From the cell containing the given text, extract its center point as (X, Y) coordinate. 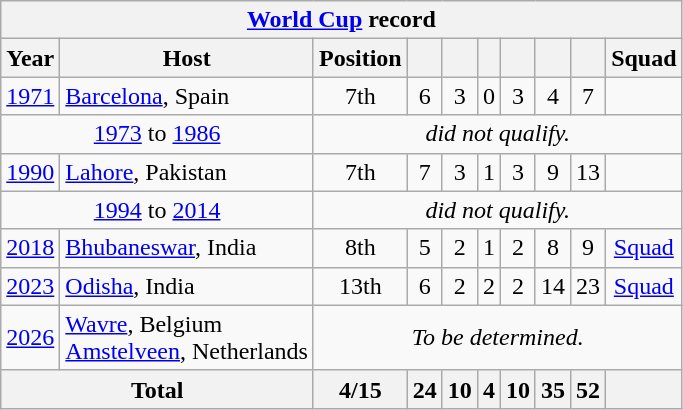
1971 (30, 96)
5 (424, 248)
Host (187, 58)
4/15 (360, 389)
2018 (30, 248)
Bhubaneswar, India (187, 248)
13th (360, 286)
1990 (30, 172)
To be determined. (498, 338)
35 (552, 389)
2023 (30, 286)
2026 (30, 338)
Lahore, Pakistan (187, 172)
Wavre, Belgium Amstelveen, Netherlands (187, 338)
1973 to 1986 (158, 134)
Position (360, 58)
8th (360, 248)
14 (552, 286)
1994 to 2014 (158, 210)
World Cup record (342, 20)
Year (30, 58)
8 (552, 248)
52 (588, 389)
23 (588, 286)
24 (424, 389)
Total (158, 389)
0 (488, 96)
Barcelona, Spain (187, 96)
Odisha, India (187, 286)
13 (588, 172)
